Determine the (X, Y) coordinate at the center of the cell enclosing the given text.  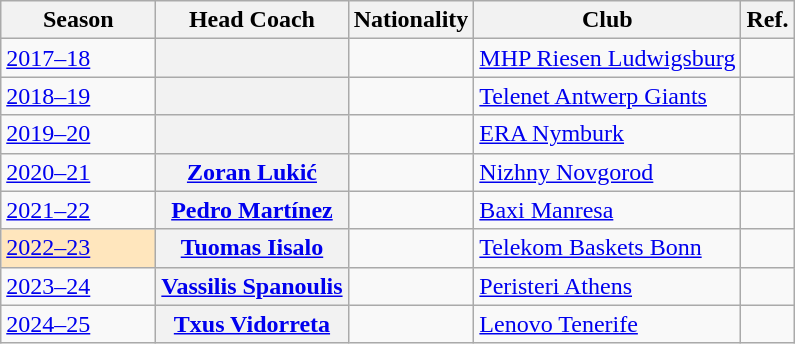
Tuomas Iisalo (252, 248)
Telenet Antwerp Giants (608, 96)
2022–23 (78, 248)
2023–24 (78, 286)
Nationality (411, 20)
Ref. (768, 20)
Peristeri Athens (608, 286)
Lenovo Tenerife (608, 324)
MHP Riesen Ludwigsburg (608, 58)
Season (78, 20)
Pedro Martínez (252, 210)
2018–19 (78, 96)
2017–18 (78, 58)
ERA Nymburk (608, 134)
Head Coach (252, 20)
Baxi Manresa (608, 210)
2021–22 (78, 210)
2019–20 (78, 134)
Nizhny Novgorod (608, 172)
2020–21 (78, 172)
Vassilis Spanoulis (252, 286)
2024–25 (78, 324)
Txus Vidorreta (252, 324)
Telekom Baskets Bonn (608, 248)
Club (608, 20)
Zoran Lukić (252, 172)
